Determine the [x, y] coordinate at the center of the cell enclosing the given text.  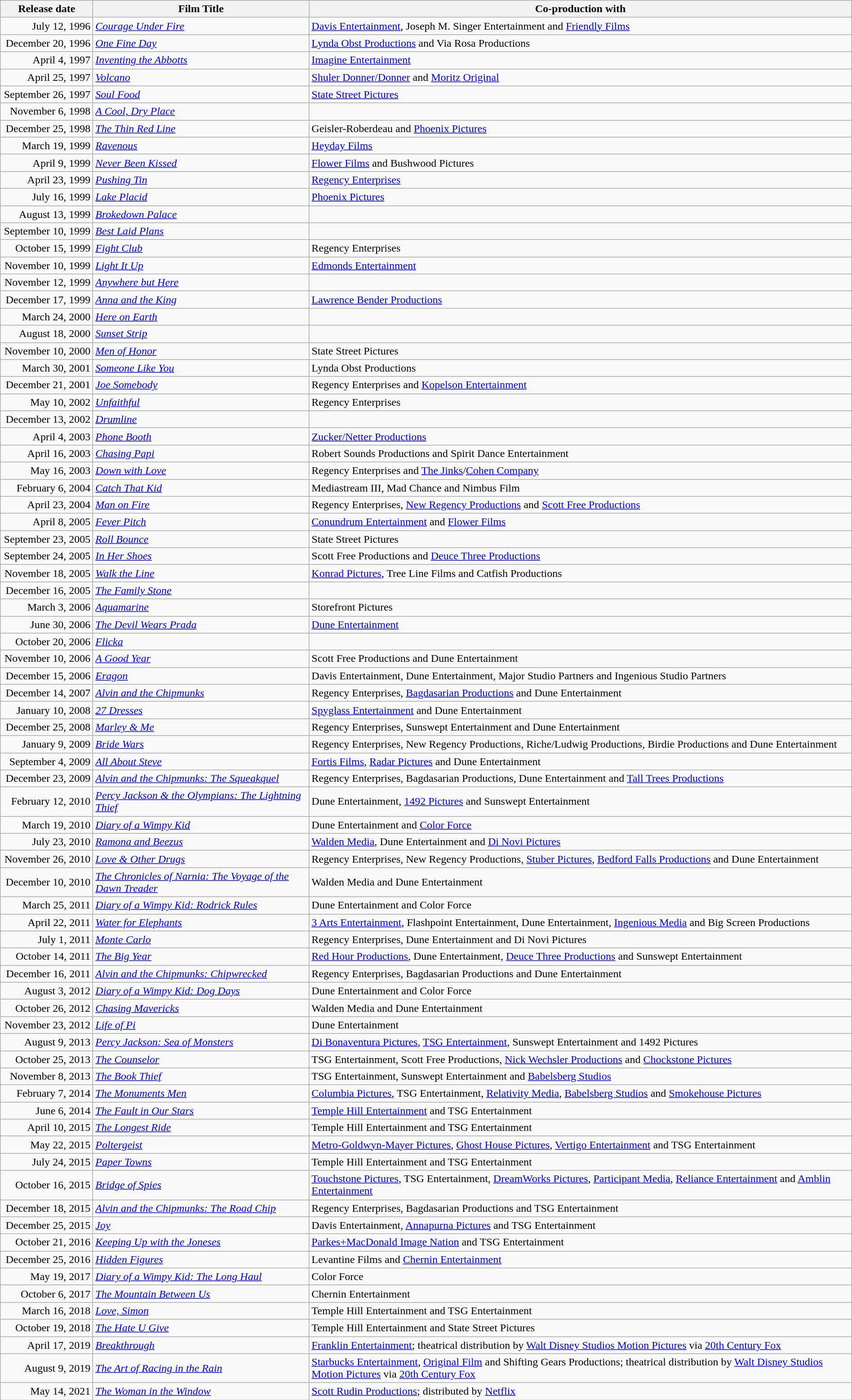
August 9, 2019 [47, 1369]
Diary of a Wimpy Kid: Rodrick Rules [201, 905]
Storefront Pictures [581, 607]
November 10, 2000 [47, 351]
Red Hour Productions, Dune Entertainment, Deuce Three Productions and Sunswept Entertainment [581, 957]
Geisler-Roberdeau and Phoenix Pictures [581, 128]
Parkes+MacDonald Image Nation and TSG Entertainment [581, 1242]
December 25, 2016 [47, 1259]
Scott Rudin Productions; distributed by Netflix [581, 1391]
Color Force [581, 1276]
October 14, 2011 [47, 957]
Scott Free Productions and Dune Entertainment [581, 659]
Inventing the Abbotts [201, 60]
Volcano [201, 77]
Water for Elephants [201, 922]
Di Bonaventura Pictures, TSG Entertainment, Sunswept Entertainment and 1492 Pictures [581, 1042]
Flicka [201, 642]
Regency Enterprises, New Regency Productions and Scott Free Productions [581, 505]
Never Been Kissed [201, 163]
Touchstone Pictures, TSG Entertainment, DreamWorks Pictures, Participant Media, Reliance Entertainment and Amblin Entertainment [581, 1185]
Alvin and the Chipmunks: Chipwrecked [201, 974]
October 20, 2006 [47, 642]
Love, Simon [201, 1311]
December 17, 1999 [47, 300]
The Woman in the Window [201, 1391]
Dune Entertainment, 1492 Pictures and Sunswept Entertainment [581, 802]
Diary of a Wimpy Kid: The Long Haul [201, 1276]
Poltergeist [201, 1145]
Phoenix Pictures [581, 197]
Conundrum Entertainment and Flower Films [581, 522]
Flower Films and Bushwood Pictures [581, 163]
One Fine Day [201, 43]
October 21, 2016 [47, 1242]
Bridge of Spies [201, 1185]
December 16, 2011 [47, 974]
Konrad Pictures, Tree Line Films and Catfish Productions [581, 573]
Courage Under Fire [201, 26]
April 25, 1997 [47, 77]
Alvin and the Chipmunks: The Road Chip [201, 1208]
Percy Jackson & the Olympians: The Lightning Thief [201, 802]
December 25, 2008 [47, 727]
February 7, 2014 [47, 1094]
Phone Booth [201, 436]
Levantine Films and Chernin Entertainment [581, 1259]
August 18, 2000 [47, 334]
October 6, 2017 [47, 1294]
The Fault in Our Stars [201, 1111]
Lynda Obst Productions [581, 368]
A Good Year [201, 659]
Percy Jackson: Sea of Monsters [201, 1042]
Regency Enterprises, Bagdasarian Productions, Dune Entertainment and Tall Trees Productions [581, 779]
The Thin Red Line [201, 128]
November 10, 2006 [47, 659]
July 23, 2010 [47, 842]
Light It Up [201, 266]
The Hate U Give [201, 1328]
Hidden Figures [201, 1259]
February 12, 2010 [47, 802]
Co-production with [581, 9]
3 Arts Entertainment, Flashpoint Entertainment, Dune Entertainment, Ingenious Media and Big Screen Productions [581, 922]
Imagine Entertainment [581, 60]
Lake Placid [201, 197]
Bride Wars [201, 744]
Davis Entertainment, Joseph M. Singer Entertainment and Friendly Films [581, 26]
Heyday Films [581, 146]
Marley & Me [201, 727]
December 14, 2007 [47, 693]
The Book Thief [201, 1077]
The Longest Ride [201, 1128]
Ramona and Beezus [201, 842]
Temple Hill Entertainment and State Street Pictures [581, 1328]
Drumline [201, 419]
Fight Club [201, 248]
Anywhere but Here [201, 283]
May 22, 2015 [47, 1145]
April 8, 2005 [47, 522]
27 Dresses [201, 710]
October 26, 2012 [47, 1008]
Columbia Pictures, TSG Entertainment, Relativity Media, Babelsberg Studios and Smokehouse Pictures [581, 1094]
The Mountain Between Us [201, 1294]
Release date [47, 9]
October 16, 2015 [47, 1185]
November 18, 2005 [47, 573]
December 21, 2001 [47, 385]
October 15, 1999 [47, 248]
April 22, 2011 [47, 922]
December 16, 2005 [47, 590]
Spyglass Entertainment and Dune Entertainment [581, 710]
September 10, 1999 [47, 231]
January 10, 2008 [47, 710]
Regency Enterprises and The Jinks/Cohen Company [581, 470]
November 10, 1999 [47, 266]
October 19, 2018 [47, 1328]
Unfaithful [201, 402]
June 30, 2006 [47, 625]
December 23, 2009 [47, 779]
Pushing Tin [201, 180]
Walden Media, Dune Entertainment and Di Novi Pictures [581, 842]
March 19, 2010 [47, 825]
Keeping Up with the Joneses [201, 1242]
Chasing Mavericks [201, 1008]
Davis Entertainment, Dune Entertainment, Major Studio Partners and Ingenious Studio Partners [581, 676]
September 4, 2009 [47, 762]
May 19, 2017 [47, 1276]
Regency Enterprises, New Regency Productions, Riche/Ludwig Productions, Birdie Productions and Dune Entertainment [581, 744]
A Cool, Dry Place [201, 111]
Brokedown Palace [201, 214]
Monte Carlo [201, 939]
Chasing Papi [201, 453]
August 3, 2012 [47, 991]
Sunset Strip [201, 334]
April 9, 1999 [47, 163]
March 30, 2001 [47, 368]
Someone Like You [201, 368]
Metro-Goldwyn-Mayer Pictures, Ghost House Pictures, Vertigo Entertainment and TSG Entertainment [581, 1145]
Soul Food [201, 94]
November 12, 1999 [47, 283]
Men of Honor [201, 351]
Regency Enterprises, Bagdasarian Productions and TSG Entertainment [581, 1208]
April 10, 2015 [47, 1128]
TSG Entertainment, Sunswept Entertainment and Babelsberg Studios [581, 1077]
Zucker/Netter Productions [581, 436]
March 24, 2000 [47, 317]
September 23, 2005 [47, 539]
April 23, 2004 [47, 505]
Paper Towns [201, 1162]
Scott Free Productions and Deuce Three Productions [581, 556]
Ravenous [201, 146]
March 3, 2006 [47, 607]
February 6, 2004 [47, 487]
Fortis Films, Radar Pictures and Dune Entertainment [581, 762]
The Family Stone [201, 590]
Man on Fire [201, 505]
July 24, 2015 [47, 1162]
Diary of a Wimpy Kid [201, 825]
July 16, 1999 [47, 197]
April 4, 1997 [47, 60]
Love & Other Drugs [201, 859]
In Her Shoes [201, 556]
Down with Love [201, 470]
Davis Entertainment, Annapurna Pictures and TSG Entertainment [581, 1225]
December 18, 2015 [47, 1208]
March 19, 1999 [47, 146]
Lawrence Bender Productions [581, 300]
The Devil Wears Prada [201, 625]
Anna and the King [201, 300]
Catch That Kid [201, 487]
Edmonds Entertainment [581, 266]
April 17, 2019 [47, 1345]
March 16, 2018 [47, 1311]
Here on Earth [201, 317]
April 23, 1999 [47, 180]
Breakthrough [201, 1345]
March 25, 2011 [47, 905]
May 10, 2002 [47, 402]
TSG Entertainment, Scott Free Productions, Nick Wechsler Productions and Chockstone Pictures [581, 1059]
January 9, 2009 [47, 744]
July 12, 1996 [47, 26]
December 25, 1998 [47, 128]
September 24, 2005 [47, 556]
December 15, 2006 [47, 676]
April 16, 2003 [47, 453]
November 8, 2013 [47, 1077]
Regency Enterprises, New Regency Productions, Stuber Pictures, Bedford Falls Productions and Dune Entertainment [581, 859]
Life of Pi [201, 1025]
Alvin and the Chipmunks: The Squeakquel [201, 779]
August 9, 2013 [47, 1042]
Joy [201, 1225]
Walk the Line [201, 573]
The Chronicles of Narnia: The Voyage of the Dawn Treader [201, 882]
The Counselor [201, 1059]
Franklin Entertainment; theatrical distribution by Walt Disney Studios Motion Pictures via 20th Century Fox [581, 1345]
November 23, 2012 [47, 1025]
Best Laid Plans [201, 231]
June 6, 2014 [47, 1111]
Aquamarine [201, 607]
December 13, 2002 [47, 419]
Chernin Entertainment [581, 1294]
The Monuments Men [201, 1094]
Film Title [201, 9]
Eragon [201, 676]
Joe Somebody [201, 385]
Diary of a Wimpy Kid: Dog Days [201, 991]
Alvin and the Chipmunks [201, 693]
Lynda Obst Productions and Via Rosa Productions [581, 43]
December 25, 2015 [47, 1225]
December 20, 1996 [47, 43]
Robert Sounds Productions and Spirit Dance Entertainment [581, 453]
August 13, 1999 [47, 214]
Regency Enterprises, Dune Entertainment and Di Novi Pictures [581, 939]
November 26, 2010 [47, 859]
Fever Pitch [201, 522]
Shuler Donner/Donner and Moritz Original [581, 77]
May 14, 2021 [47, 1391]
All About Steve [201, 762]
May 16, 2003 [47, 470]
Regency Enterprises, Sunswept Entertainment and Dune Entertainment [581, 727]
Regency Enterprises and Kopelson Entertainment [581, 385]
The Art of Racing in the Rain [201, 1369]
April 4, 2003 [47, 436]
October 25, 2013 [47, 1059]
July 1, 2011 [47, 939]
September 26, 1997 [47, 94]
December 10, 2010 [47, 882]
The Big Year [201, 957]
Roll Bounce [201, 539]
November 6, 1998 [47, 111]
Mediastream III, Mad Chance and Nimbus Film [581, 487]
